Detect which cell encompasses the target text, then output its (x, y) center coordinate. 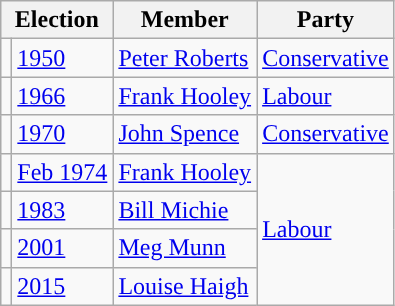
Louise Haigh (185, 286)
2001 (62, 248)
Peter Roberts (185, 58)
John Spence (185, 134)
1983 (62, 210)
2015 (62, 286)
1970 (62, 134)
Party (326, 20)
Member (185, 20)
Feb 1974 (62, 172)
1966 (62, 96)
Meg Munn (185, 248)
Bill Michie (185, 210)
Election (57, 20)
1950 (62, 58)
